For the text-containing cell, return its midpoint in [X, Y] coordinate format. 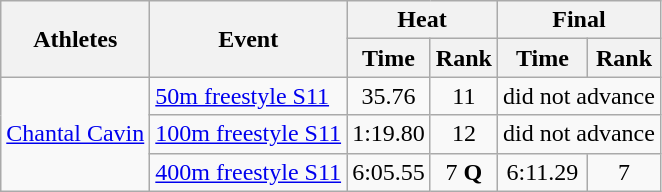
Event [248, 39]
7 Q [464, 172]
Athletes [76, 39]
6:05.55 [389, 172]
50m freestyle S11 [248, 96]
12 [464, 134]
Heat [422, 20]
1:19.80 [389, 134]
7 [624, 172]
100m freestyle S11 [248, 134]
35.76 [389, 96]
6:11.29 [542, 172]
400m freestyle S11 [248, 172]
Chantal Cavin [76, 134]
11 [464, 96]
Final [578, 20]
